Pinpoint the cell where the given text exists, returning its [x, y] midpoint coordinate. 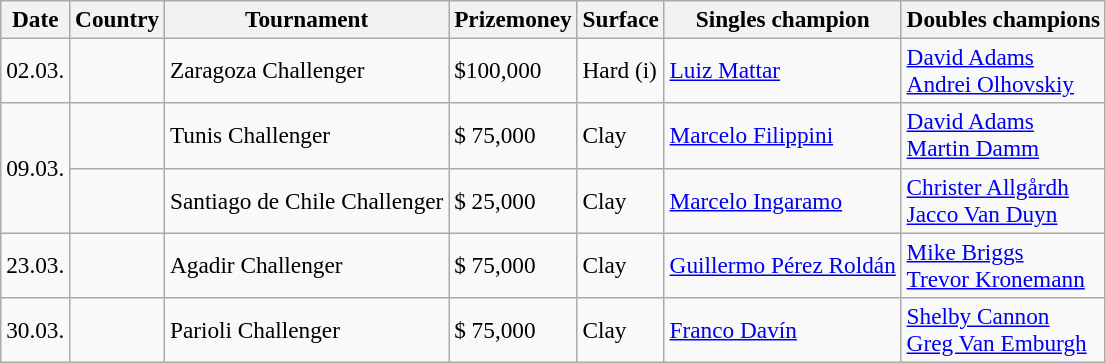
Doubles champions [1003, 19]
Luiz Mattar [782, 70]
Marcelo Filippini [782, 136]
Agadir Challenger [307, 264]
$ 25,000 [513, 200]
Tournament [307, 19]
23.03. [36, 264]
Mike Briggs Trevor Kronemann [1003, 264]
Christer Allgårdh Jacco Van Duyn [1003, 200]
Singles champion [782, 19]
Franco Davín [782, 330]
30.03. [36, 330]
Date [36, 19]
Country [118, 19]
Santiago de Chile Challenger [307, 200]
Tunis Challenger [307, 136]
Zaragoza Challenger [307, 70]
Prizemoney [513, 19]
Hard (i) [620, 70]
Shelby Cannon Greg Van Emburgh [1003, 330]
Marcelo Ingaramo [782, 200]
David Adams Martin Damm [1003, 136]
02.03. [36, 70]
$100,000 [513, 70]
Guillermo Pérez Roldán [782, 264]
09.03. [36, 168]
David Adams Andrei Olhovskiy [1003, 70]
Parioli Challenger [307, 330]
Surface [620, 19]
